Return (X, Y) of the center of cell containing provided text 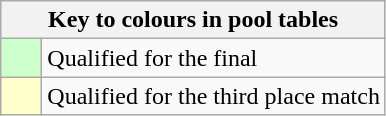
Qualified for the final (214, 58)
Key to colours in pool tables (194, 20)
Qualified for the third place match (214, 96)
